Return (x, y) of the center of cell containing provided text 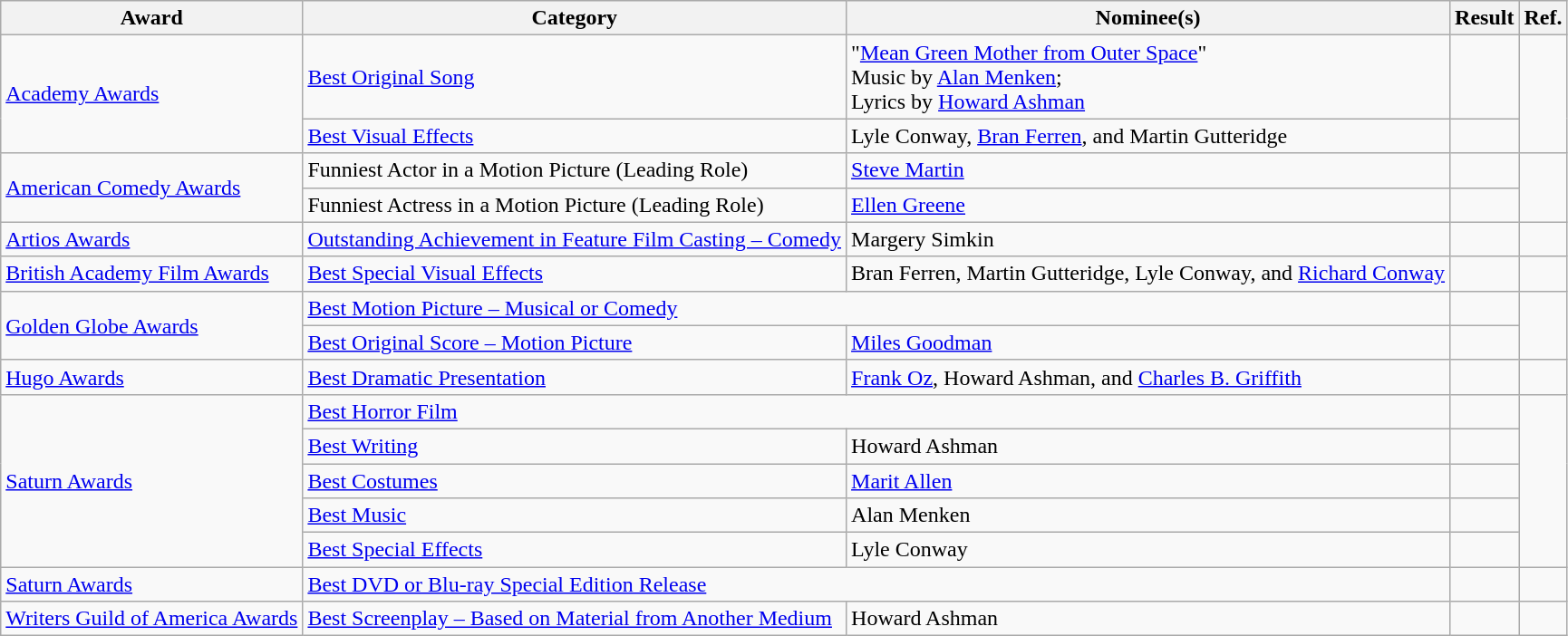
Steve Martin (1148, 170)
Frank Oz, Howard Ashman, and Charles B. Griffith (1148, 377)
British Academy Film Awards (152, 274)
Best Screenplay – Based on Material from Another Medium (575, 619)
Ref. (1543, 18)
Best Horror Film (876, 411)
Best Visual Effects (575, 136)
Category (575, 18)
Best Costumes (575, 481)
Hugo Awards (152, 377)
Alan Menken (1148, 516)
Funniest Actor in a Motion Picture (Leading Role) (575, 170)
Best Special Visual Effects (575, 274)
Nominee(s) (1148, 18)
Best Original Score – Motion Picture (575, 342)
Miles Goodman (1148, 342)
Award (152, 18)
Result (1485, 18)
Lyle Conway (1148, 550)
Golden Globe Awards (152, 325)
"Mean Green Mother from Outer Space" Music by Alan Menken; Lyrics by Howard Ashman (1148, 77)
Best Motion Picture – Musical or Comedy (876, 308)
Lyle Conway, Bran Ferren, and Martin Gutteridge (1148, 136)
Writers Guild of America Awards (152, 619)
Marit Allen (1148, 481)
Best Writing (575, 446)
Artios Awards (152, 239)
American Comedy Awards (152, 188)
Outstanding Achievement in Feature Film Casting – Comedy (575, 239)
Academy Awards (152, 94)
Ellen Greene (1148, 205)
Best Dramatic Presentation (575, 377)
Margery Simkin (1148, 239)
Funniest Actress in a Motion Picture (Leading Role) (575, 205)
Best Music (575, 516)
Best Original Song (575, 77)
Best Special Effects (575, 550)
Bran Ferren, Martin Gutteridge, Lyle Conway, and Richard Conway (1148, 274)
Best DVD or Blu-ray Special Edition Release (876, 584)
